From the cell containing the given text, extract its center point as (X, Y) coordinate. 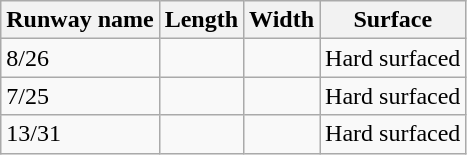
13/31 (80, 134)
Runway name (80, 20)
Width (282, 20)
8/26 (80, 58)
Length (201, 20)
Surface (393, 20)
7/25 (80, 96)
